Detect which cell encompasses the target text, then output its (x, y) center coordinate. 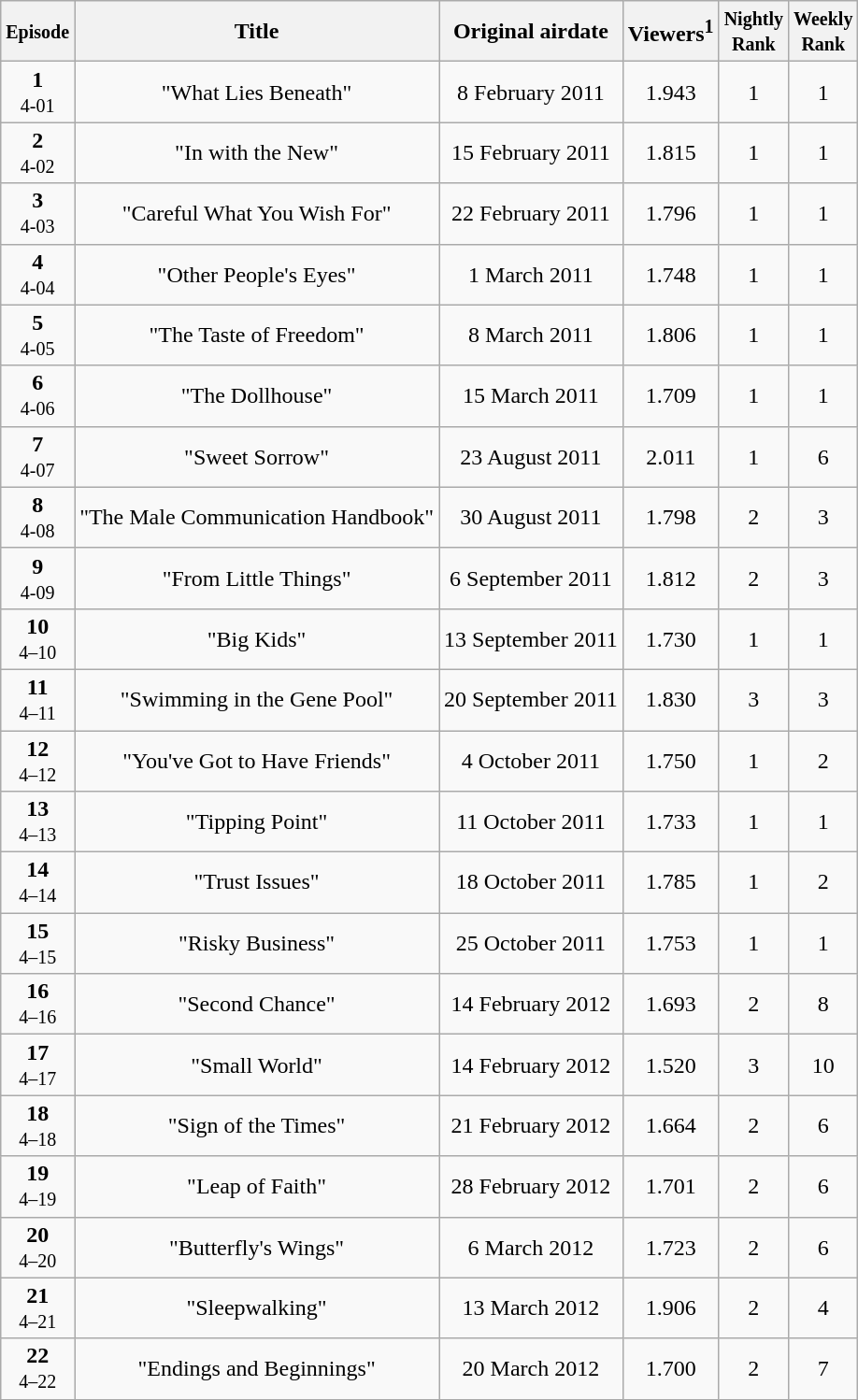
"Butterfly's Wings" (257, 1247)
4 October 2011 (531, 761)
34-03 (37, 213)
"Big Kids" (257, 639)
"What Lies Beneath" (257, 92)
204–20 (37, 1247)
"You've Got to Have Friends" (257, 761)
1.700 (671, 1368)
"Endings and Beginnings" (257, 1368)
1.798 (671, 518)
21 February 2012 (531, 1125)
Title (257, 32)
"Swimming in the Gene Pool" (257, 699)
Viewers1 (671, 32)
224–22 (37, 1368)
"Small World" (257, 1065)
74-07 (37, 456)
1.830 (671, 699)
"Sleepwalking" (257, 1308)
1.730 (671, 639)
1 March 2011 (531, 275)
1.796 (671, 213)
8 February 2011 (531, 92)
64-06 (37, 396)
1.520 (671, 1065)
Original airdate (531, 32)
154–15 (37, 944)
13 March 2012 (531, 1308)
6 March 2012 (531, 1247)
1.906 (671, 1308)
1.785 (671, 882)
14-01 (37, 92)
28 February 2012 (531, 1187)
24-02 (37, 153)
"Leap of Faith" (257, 1187)
"Careful What You Wish For" (257, 213)
7 (823, 1368)
13 September 2011 (531, 639)
Episode (37, 32)
18 October 2011 (531, 882)
1.709 (671, 396)
"Risky Business" (257, 944)
"Sweet Sorrow" (257, 456)
1.733 (671, 822)
"Trust Issues" (257, 882)
1.701 (671, 1187)
1.812 (671, 578)
1.806 (671, 335)
"Other People's Eyes" (257, 275)
11 October 2011 (531, 822)
25 October 2011 (531, 944)
134–13 (37, 822)
22 February 2011 (531, 213)
15 February 2011 (531, 153)
10 (823, 1065)
94-09 (37, 578)
8 March 2011 (531, 335)
"The Taste of Freedom" (257, 335)
1.815 (671, 153)
114–11 (37, 699)
44-04 (37, 275)
4 (823, 1308)
1.753 (671, 944)
164–16 (37, 1004)
2.011 (671, 456)
6 September 2011 (531, 578)
NightlyRank (753, 32)
144–14 (37, 882)
174–17 (37, 1065)
104–10 (37, 639)
8 (823, 1004)
54-05 (37, 335)
1.693 (671, 1004)
184–18 (37, 1125)
WeeklyRank (823, 32)
194–19 (37, 1187)
214–21 (37, 1308)
84-08 (37, 518)
"Tipping Point" (257, 822)
"In with the New" (257, 153)
"The Male Communication Handbook" (257, 518)
1.664 (671, 1125)
1.748 (671, 275)
"Sign of the Times" (257, 1125)
"From Little Things" (257, 578)
"The Dollhouse" (257, 396)
15 March 2011 (531, 396)
30 August 2011 (531, 518)
1.723 (671, 1247)
124–12 (37, 761)
"Second Chance" (257, 1004)
20 March 2012 (531, 1368)
1.750 (671, 761)
23 August 2011 (531, 456)
20 September 2011 (531, 699)
1.943 (671, 92)
